Search for the cell housing the specified text and yield its (x, y) center coordinate. 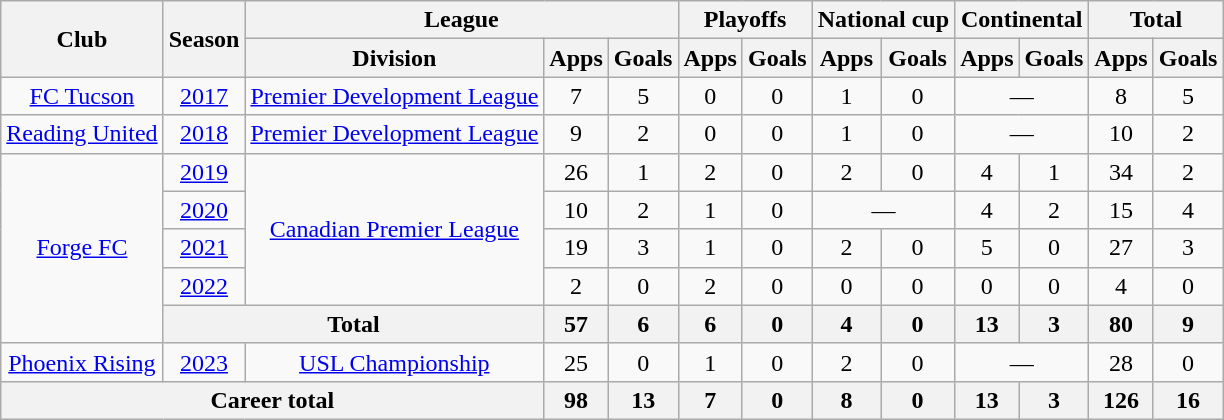
Canadian Premier League (394, 229)
34 (1121, 172)
98 (576, 400)
2023 (204, 362)
16 (1188, 400)
15 (1121, 210)
57 (576, 324)
National cup (883, 20)
Career total (272, 400)
Division (394, 58)
2018 (204, 134)
2017 (204, 96)
Forge FC (82, 248)
19 (576, 248)
Reading United (82, 134)
126 (1121, 400)
FC Tucson (82, 96)
26 (576, 172)
USL Championship (394, 362)
2020 (204, 210)
Club (82, 39)
2022 (204, 286)
Playoffs (745, 20)
Continental (1022, 20)
80 (1121, 324)
2019 (204, 172)
2021 (204, 248)
League (462, 20)
Phoenix Rising (82, 362)
27 (1121, 248)
Season (204, 39)
28 (1121, 362)
25 (576, 362)
